Search for the cell housing the specified text and yield its (x, y) center coordinate. 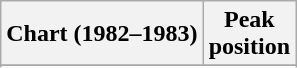
Chart (1982–1983) (102, 34)
Peakposition (249, 34)
